Provide the (X, Y) coordinate of the cell's center where the given text is located.  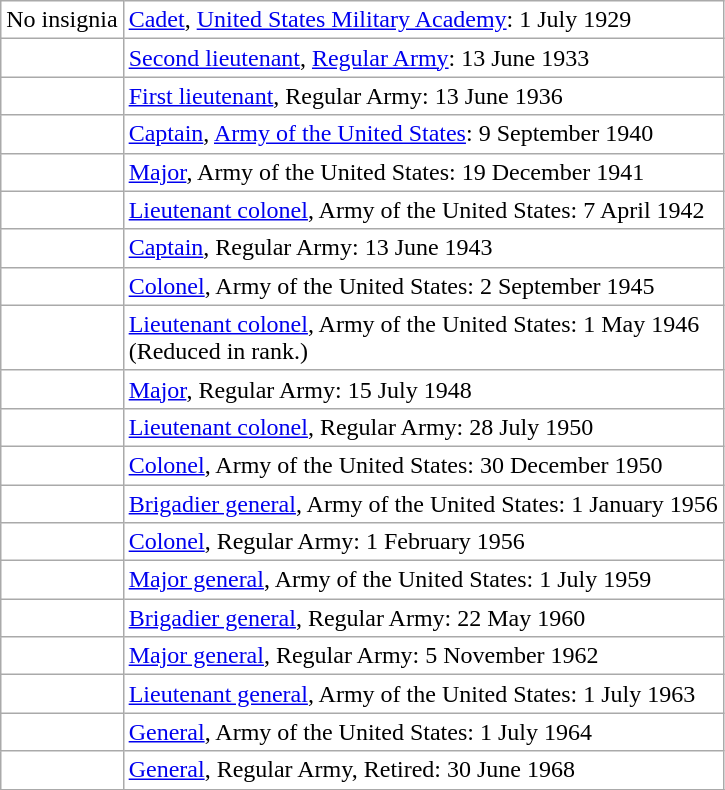
Cadet, United States Military Academy: 1 July 1929 (423, 20)
Captain, Army of the United States: 9 September 1940 (423, 134)
Second lieutenant, Regular Army: 13 June 1933 (423, 58)
Major general, Regular Army: 5 November 1962 (423, 656)
Major, Regular Army: 15 July 1948 (423, 389)
Brigadier general, Army of the United States: 1 January 1956 (423, 503)
General, Army of the United States: 1 July 1964 (423, 732)
Lieutenant colonel, Army of the United States: 1 May 1946(Reduced in rank.) (423, 338)
First lieutenant, Regular Army: 13 June 1936 (423, 96)
General, Regular Army, Retired: 30 June 1968 (423, 770)
Lieutenant general, Army of the United States: 1 July 1963 (423, 694)
Major, Army of the United States: 19 December 1941 (423, 172)
Brigadier general, Regular Army: 22 May 1960 (423, 618)
Lieutenant colonel, Army of the United States: 7 April 1942 (423, 210)
Lieutenant colonel, Regular Army: 28 July 1950 (423, 427)
Colonel, Regular Army: 1 February 1956 (423, 542)
Captain, Regular Army: 13 June 1943 (423, 248)
No insignia (62, 20)
Colonel, Army of the United States: 2 September 1945 (423, 286)
Major general, Army of the United States: 1 July 1959 (423, 580)
Colonel, Army of the United States: 30 December 1950 (423, 465)
